Search for the cell housing the specified text and yield its [X, Y] center coordinate. 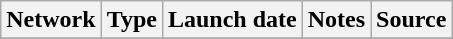
Launch date [232, 20]
Network [51, 20]
Notes [336, 20]
Source [412, 20]
Type [132, 20]
